Return the (X, Y) coordinate for the center point of the cell that contains the specified text.  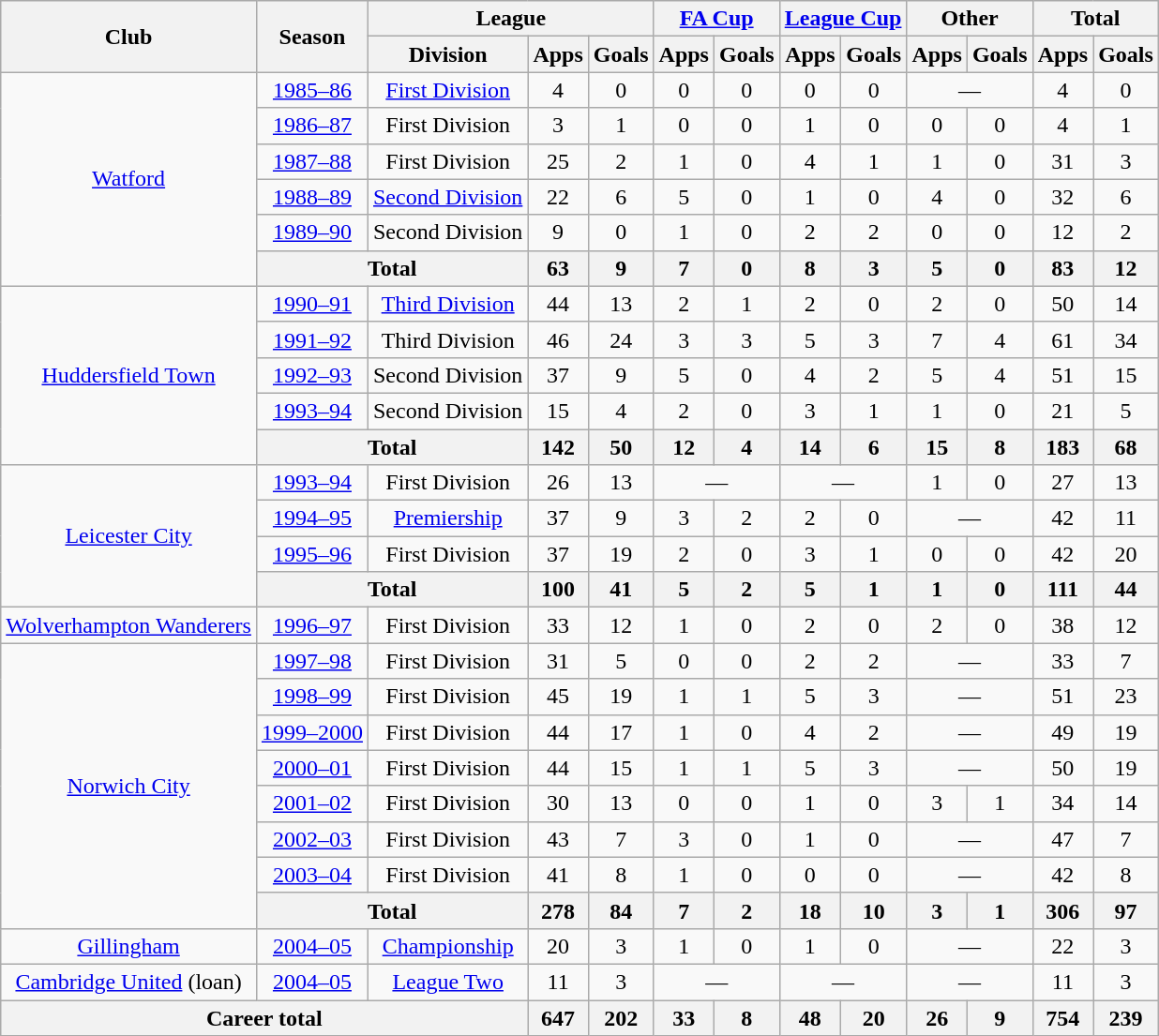
1985–86 (311, 90)
2000–01 (311, 768)
Gillingham (129, 946)
30 (558, 803)
49 (1062, 732)
1986–87 (311, 126)
111 (1062, 590)
25 (558, 161)
Premiership (447, 518)
239 (1126, 1017)
38 (1062, 625)
754 (1062, 1017)
League Cup (843, 19)
Wolverhampton Wanderers (129, 625)
1996–97 (311, 625)
1991–92 (311, 339)
83 (1062, 268)
63 (558, 268)
Career total (264, 1017)
2003–04 (311, 875)
Huddersfield Town (129, 375)
278 (558, 910)
1992–93 (311, 375)
Norwich City (129, 786)
68 (1126, 447)
84 (621, 910)
1989–90 (311, 233)
24 (621, 339)
Cambridge United (loan) (129, 982)
647 (558, 1017)
142 (558, 447)
2001–02 (311, 803)
1995–96 (311, 554)
Season (311, 37)
32 (1062, 197)
46 (558, 339)
61 (1062, 339)
27 (1062, 483)
1997–98 (311, 661)
1987–88 (311, 161)
45 (558, 697)
1990–91 (311, 304)
League Two (447, 982)
Division (447, 54)
10 (874, 910)
Watford (129, 179)
FA Cup (716, 19)
183 (1062, 447)
Other (970, 19)
21 (1062, 411)
18 (810, 910)
1999–2000 (311, 732)
100 (558, 590)
2002–03 (311, 839)
306 (1062, 910)
1994–95 (311, 518)
47 (1062, 839)
Leicester City (129, 536)
League (510, 19)
97 (1126, 910)
Club (129, 37)
1988–89 (311, 197)
23 (1126, 697)
1998–99 (311, 697)
202 (621, 1017)
43 (558, 839)
17 (621, 732)
48 (810, 1017)
Championship (447, 946)
